Capture the cell that displays the provided text and extract its (X, Y) central coordinate. 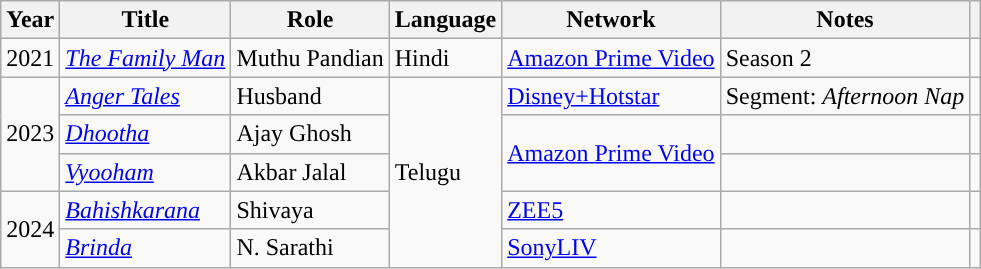
Bahishkarana (146, 210)
Shivaya (310, 210)
2024 (30, 229)
Hindi (445, 58)
Telugu (445, 172)
Role (310, 20)
Husband (310, 96)
The Family Man (146, 58)
Ajay Ghosh (310, 134)
Muthu Pandian (310, 58)
Segment: Afternoon Nap (845, 96)
Anger Tales (146, 96)
2021 (30, 58)
Title (146, 20)
Dhootha (146, 134)
Brinda (146, 248)
Network (611, 20)
N. Sarathi (310, 248)
Season 2 (845, 58)
Disney+Hotstar (611, 96)
ZEE5 (611, 210)
Year (30, 20)
SonyLIV (611, 248)
Notes (845, 20)
Language (445, 20)
Vyooham (146, 172)
2023 (30, 134)
Akbar Jalal (310, 172)
